From the cell containing the given text, extract its center point as [X, Y] coordinate. 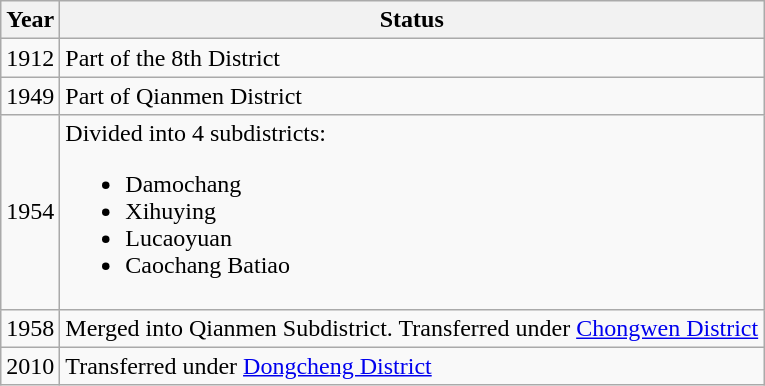
Part of Qianmen District [412, 96]
Part of the 8th District [412, 58]
Divided into 4 subdistricts:DamochangXihuyingLucaoyuanCaochang Batiao [412, 212]
1912 [30, 58]
1954 [30, 212]
Transferred under Dongcheng District [412, 366]
Merged into Qianmen Subdistrict. Transferred under Chongwen District [412, 328]
Year [30, 20]
Status [412, 20]
1958 [30, 328]
2010 [30, 366]
1949 [30, 96]
